Provide the (x, y) coordinate of the cell's center where the given text is located.  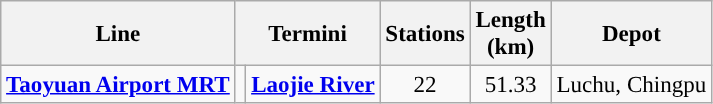
Luchu, Chingpu (631, 85)
Taoyuan Airport MRT (118, 85)
Line (118, 34)
Depot (631, 34)
51.33 (510, 85)
Stations (425, 34)
Termini (308, 34)
22 (425, 85)
Length(km) (510, 34)
Laojie River (313, 85)
